Search for the cell housing the specified text and yield its (X, Y) center coordinate. 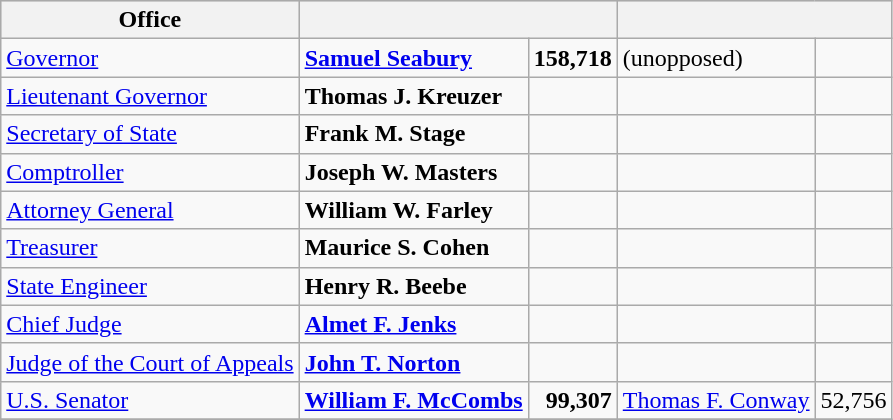
Judge of the Court of Appeals (150, 362)
Samuel Seabury (414, 58)
52,756 (854, 400)
Maurice S. Cohen (414, 248)
U.S. Senator (150, 400)
Treasurer (150, 248)
Henry R. Beebe (414, 286)
Almet F. Jenks (414, 324)
State Engineer (150, 286)
William F. McCombs (414, 400)
Office (150, 20)
Frank M. Stage (414, 134)
99,307 (572, 400)
Thomas J. Kreuzer (414, 96)
Chief Judge (150, 324)
Lieutenant Governor (150, 96)
(unopposed) (716, 58)
William W. Farley (414, 210)
Attorney General (150, 210)
158,718 (572, 58)
Governor (150, 58)
Joseph W. Masters (414, 172)
Thomas F. Conway (716, 400)
John T. Norton (414, 362)
Secretary of State (150, 134)
Comptroller (150, 172)
